Locate the cell with the specified text and output its (x, y) center coordinate. 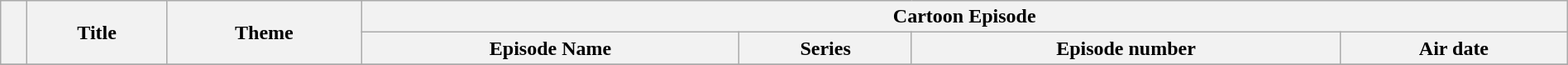
Air date (1454, 48)
Theme (265, 32)
Episode Name (551, 48)
Episode number (1126, 48)
Title (98, 32)
Cartoon Episode (964, 17)
Series (825, 48)
